Return (X, Y) of the center of cell containing provided text 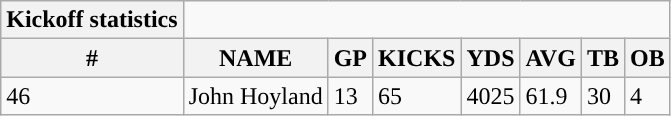
KICKS (417, 58)
OB (647, 58)
46 (92, 96)
# (92, 58)
Kickoff statistics (92, 20)
TB (602, 58)
John Hoyland (256, 96)
61.9 (550, 96)
30 (602, 96)
4 (647, 96)
4025 (490, 96)
13 (350, 96)
NAME (256, 58)
YDS (490, 58)
65 (417, 96)
AVG (550, 58)
GP (350, 58)
